Extract the [x, y] coordinate from the center of the cell holding the provided text.  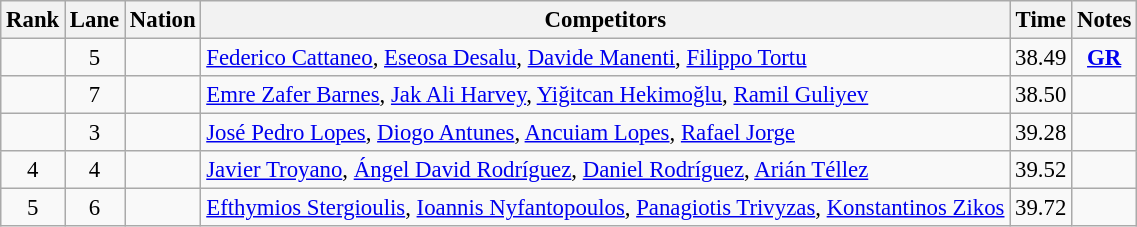
Rank [33, 20]
Competitors [606, 20]
39.28 [1041, 133]
6 [95, 208]
7 [95, 95]
Lane [95, 20]
39.52 [1041, 170]
39.72 [1041, 208]
Emre Zafer Barnes, Jak Ali Harvey, Yiğitcan Hekimoğlu, Ramil Guliyev [606, 95]
GR [1104, 58]
Notes [1104, 20]
3 [95, 133]
Federico Cattaneo, Eseosa Desalu, Davide Manenti, Filippo Tortu [606, 58]
38.50 [1041, 95]
Nation [163, 20]
Javier Troyano, Ángel David Rodríguez, Daniel Rodríguez, Arián Téllez [606, 170]
38.49 [1041, 58]
Time [1041, 20]
José Pedro Lopes, Diogo Antunes, Ancuiam Lopes, Rafael Jorge [606, 133]
Efthymios Stergioulis, Ioannis Nyfantopoulos, Panagiotis Trivyzas, Konstantinos Zikos [606, 208]
